Locate the cell with the specified text and output its (X, Y) center coordinate. 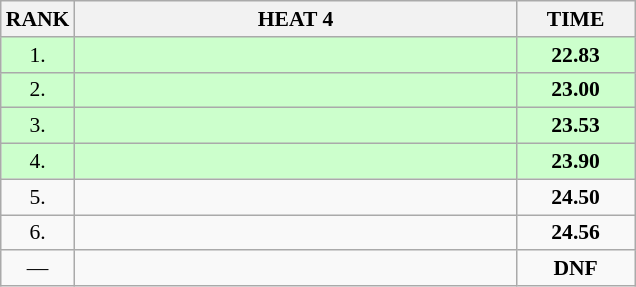
23.90 (576, 162)
DNF (576, 269)
2. (38, 90)
TIME (576, 19)
1. (38, 55)
3. (38, 126)
— (38, 269)
HEAT 4 (295, 19)
23.53 (576, 126)
24.56 (576, 233)
24.50 (576, 197)
5. (38, 197)
4. (38, 162)
23.00 (576, 90)
6. (38, 233)
RANK (38, 19)
22.83 (576, 55)
